Detect which cell encompasses the target text, then output its (x, y) center coordinate. 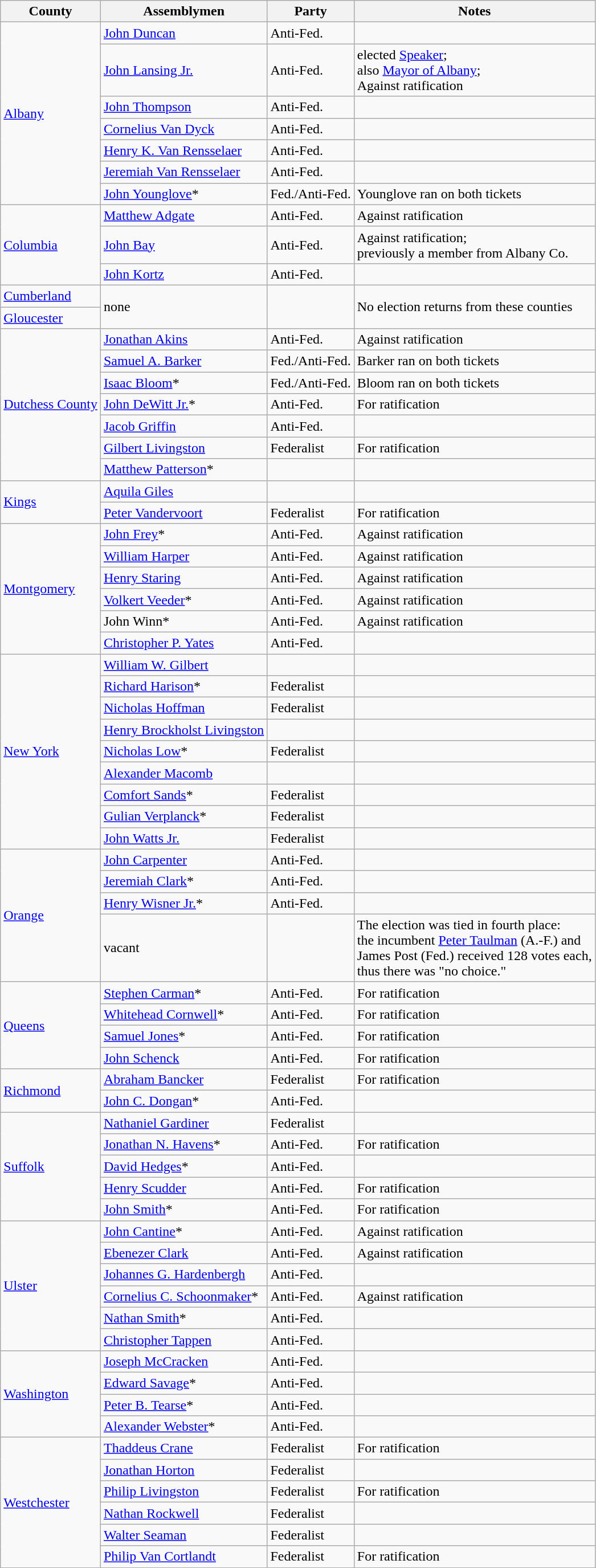
Alexander Macomb (183, 773)
Cornelius Van Dyck (183, 129)
Samuel Jones* (183, 1036)
Gloucester (51, 317)
John Younglove* (183, 194)
Comfort Sands* (183, 795)
William Harper (183, 556)
Barker ran on both tickets (474, 361)
Gulian Verplanck* (183, 816)
Nathan Rockwell (183, 1513)
John Winn* (183, 621)
Westchester (51, 1502)
Abraham Bancker (183, 1080)
John Lansing Jr. (183, 70)
New York (51, 752)
Henry Scudder (183, 1188)
Alexander Webster* (183, 1427)
Jacob Griffin (183, 426)
David Hedges* (183, 1166)
none (183, 307)
Dutchess County (51, 405)
Montgomery (51, 589)
John Kortz (183, 274)
Orange (51, 915)
Bloom ran on both tickets (474, 383)
John Schenck (183, 1058)
Jeremiah Van Rensselaer (183, 172)
Ulster (51, 1285)
Aquila Giles (183, 491)
Jonathan Horton (183, 1470)
Cornelius C. Schoonmaker* (183, 1296)
Columbia (51, 245)
Christopher Tappen (183, 1340)
No election returns from these counties (474, 307)
John Frey* (183, 534)
Assemblymen (183, 11)
Nathan Smith* (183, 1318)
Henry Wisner Jr.* (183, 903)
elected Speaker; also Mayor of Albany; Against ratification (474, 70)
Jonathan Akins (183, 340)
Jeremiah Clark* (183, 881)
Cumberland (51, 296)
Party (311, 11)
Nicholas Hoffman (183, 708)
Nathaniel Gardiner (183, 1123)
Richmond (51, 1091)
Joseph McCracken (183, 1361)
Isaac Bloom* (183, 383)
John C. Dongan* (183, 1101)
Volkert Veeder* (183, 599)
County (51, 11)
Suffolk (51, 1166)
Philip Livingston (183, 1492)
Thaddeus Crane (183, 1448)
Henry Brockholst Livingston (183, 730)
Henry K. Van Rensselaer (183, 150)
John Carpenter (183, 860)
Jonathan N. Havens* (183, 1145)
John Cantine* (183, 1231)
William W. Gilbert (183, 665)
Against ratification; previously a member from Albany Co. (474, 245)
Walter Seaman (183, 1535)
Younglove ran on both tickets (474, 194)
Queens (51, 1025)
The election was tied in fourth place: the incumbent Peter Taulman (A.-F.) and James Post (Fed.) received 128 votes each, thus there was "no choice." (474, 948)
Nicholas Low* (183, 752)
John Smith* (183, 1210)
Kings (51, 502)
Edward Savage* (183, 1383)
Samuel A. Barker (183, 361)
Gilbert Livingston (183, 448)
John Watts Jr. (183, 838)
Ebenezer Clark (183, 1253)
Richard Harison* (183, 687)
Albany (51, 113)
John Bay (183, 245)
vacant (183, 948)
Christopher P. Yates (183, 643)
Matthew Patterson* (183, 469)
Henry Staring (183, 578)
John Duncan (183, 33)
John Thompson (183, 107)
Peter B. Tearse* (183, 1404)
Johannes G. Hardenbergh (183, 1275)
Notes (474, 11)
John DeWitt Jr.* (183, 405)
Whitehead Cornwell* (183, 1014)
Matthew Adgate (183, 215)
Philip Van Cortlandt (183, 1557)
Stephen Carman* (183, 993)
Washington (51, 1394)
Peter Vandervoort (183, 513)
